Scan for the cell matching the given text and deliver its (x, y) coordinate at center. 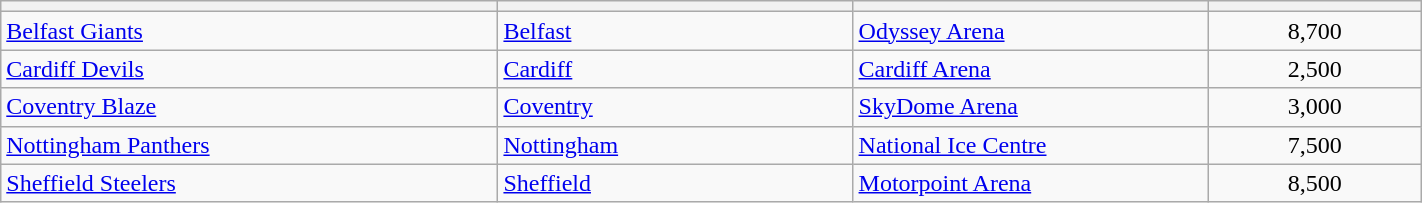
Belfast Giants (250, 31)
7,500 (1314, 145)
National Ice Centre (1030, 145)
Belfast (676, 31)
8,700 (1314, 31)
Cardiff (676, 69)
Motorpoint Arena (1030, 183)
2,500 (1314, 69)
SkyDome Arena (1030, 107)
8,500 (1314, 183)
3,000 (1314, 107)
Odyssey Arena (1030, 31)
Sheffield (676, 183)
Nottingham Panthers (250, 145)
Coventry (676, 107)
Cardiff Arena (1030, 69)
Coventry Blaze (250, 107)
Nottingham (676, 145)
Cardiff Devils (250, 69)
Sheffield Steelers (250, 183)
